Detect which cell encompasses the target text, then output its [X, Y] center coordinate. 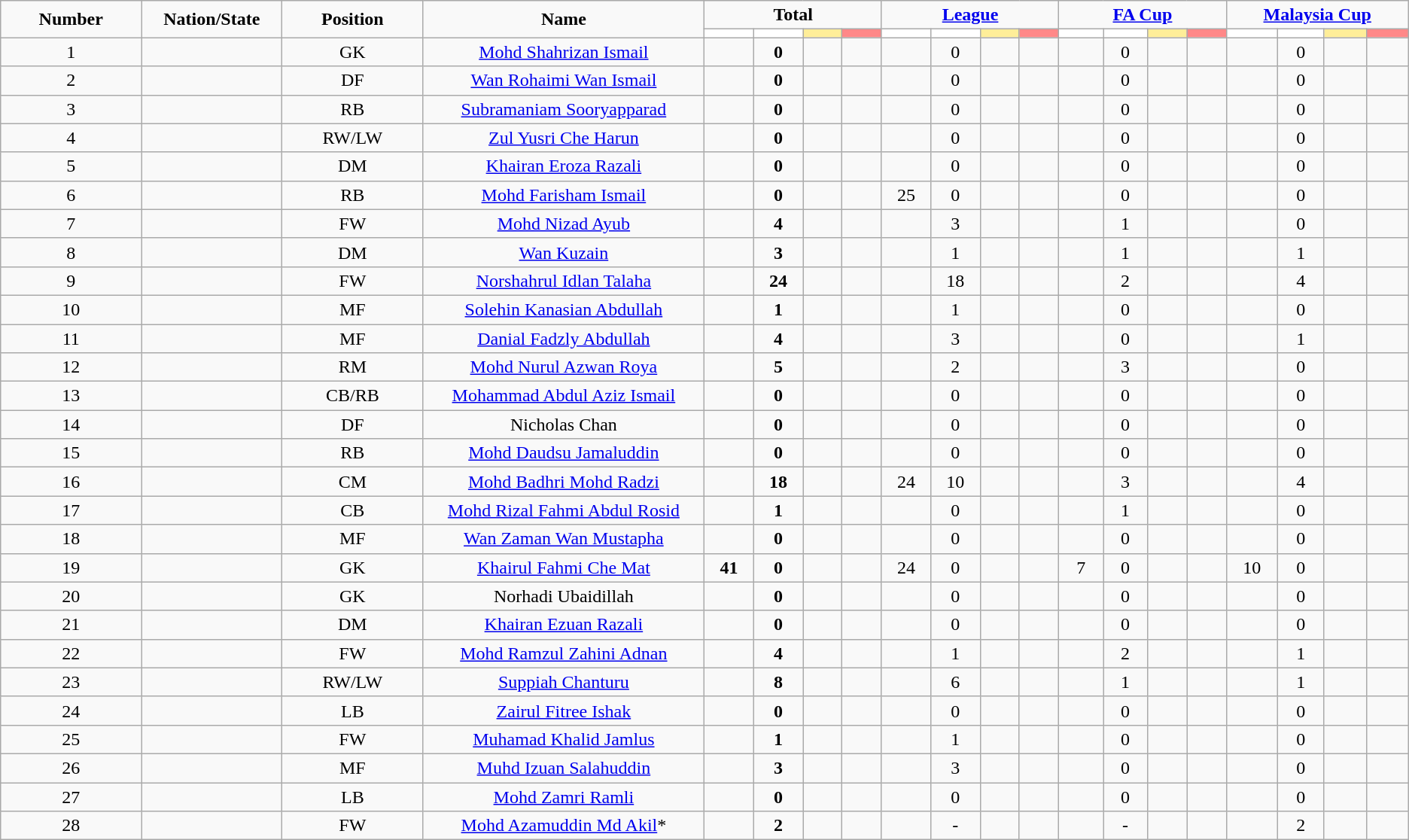
17 [71, 510]
Muhd Izuan Salahuddin [564, 768]
CB/RB [352, 396]
CM [352, 482]
23 [71, 682]
Mohd Rizal Fahmi Abdul Rosid [564, 510]
Mohd Nurul Azwan Roya [564, 367]
Suppiah Chanturu [564, 682]
Khairan Eroza Razali [564, 166]
16 [71, 482]
22 [71, 653]
Wan Rohaimi Wan Ismail [564, 81]
Khairan Ezuan Razali [564, 625]
11 [71, 338]
Mohd Daudsu Jamaluddin [564, 453]
Mohd Zamri Ramli [564, 797]
Mohd Shahrizan Ismail [564, 52]
Mohd Azamuddin Md Akil* [564, 826]
Mohd Nizad Ayub [564, 224]
13 [71, 396]
Subramaniam Sooryapparad [564, 109]
19 [71, 568]
Norshahrul Idlan Talaha [564, 281]
Zairul Fitree Ishak [564, 711]
Mohd Farisham Ismail [564, 195]
Total [793, 15]
20 [71, 596]
Name [564, 20]
27 [71, 797]
CB [352, 510]
Mohammad Abdul Aziz Ismail [564, 396]
Danial Fadzly Abdullah [564, 338]
Wan Kuzain [564, 252]
Nation/State [212, 20]
Position [352, 20]
Nicholas Chan [564, 425]
Mohd Badhri Mohd Radzi [564, 482]
Khairul Fahmi Che Mat [564, 568]
26 [71, 768]
15 [71, 453]
41 [729, 568]
Malaysia Cup [1317, 15]
Solehin Kanasian Abdullah [564, 309]
Wan Zaman Wan Mustapha [564, 539]
Norhadi Ubaidillah [564, 596]
Mohd Ramzul Zahini Adnan [564, 653]
Muhamad Khalid Jamlus [564, 739]
14 [71, 425]
21 [71, 625]
12 [71, 367]
RM [352, 367]
28 [71, 826]
Zul Yusri Che Harun [564, 138]
Number [71, 20]
9 [71, 281]
FA Cup [1143, 15]
League [969, 15]
